Extract the (X, Y) coordinate from the center of the cell holding the provided text.  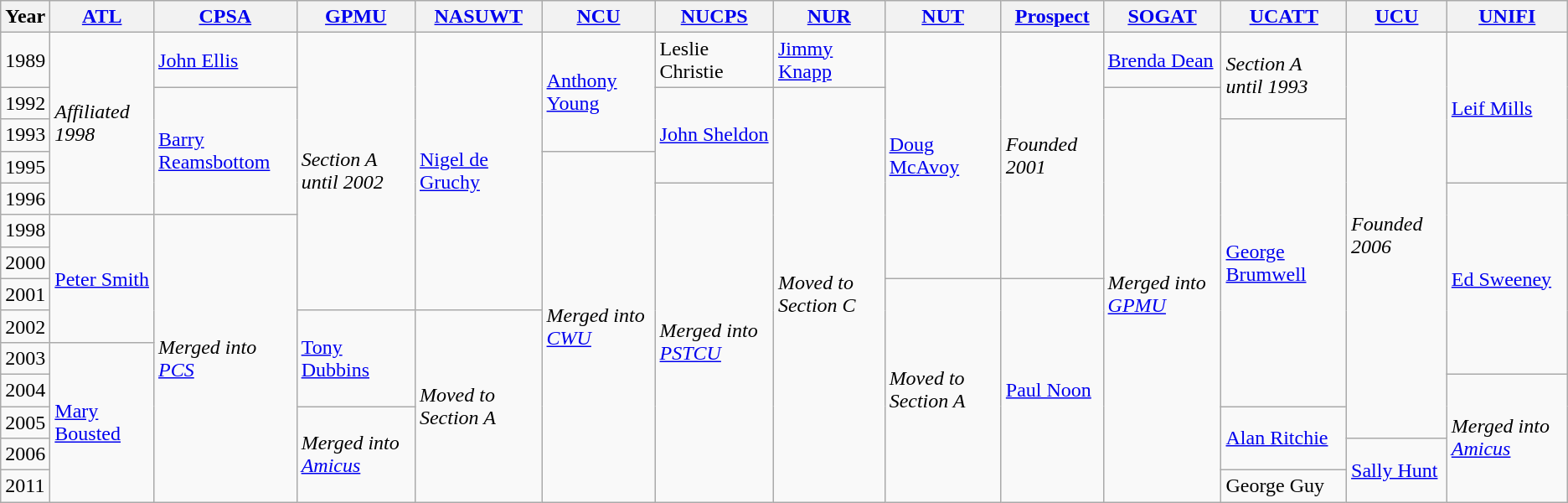
Merged into PCS (226, 359)
GPMU (355, 17)
John Ellis (226, 60)
Sally Hunt (1397, 470)
Section A until 2002 (355, 172)
Alan Ritchie (1284, 438)
George Guy (1284, 486)
Year (25, 17)
Peter Smith (102, 278)
Nigel de Gruchy (478, 172)
Prospect (1052, 17)
NCU (598, 17)
Mary Bousted (102, 422)
Founded 2001 (1052, 156)
NUR (829, 17)
CPSA (226, 17)
Anthony Young (598, 92)
Moved to Section C (829, 295)
Section A until 1993 (1284, 75)
2011 (25, 486)
Ed Sweeney (1507, 278)
UCU (1397, 17)
2004 (25, 390)
2000 (25, 262)
George Brumwell (1284, 263)
Merged into CWU (598, 327)
NUCPS (714, 17)
1995 (25, 167)
2005 (25, 422)
NUT (943, 17)
Paul Noon (1052, 390)
1996 (25, 199)
John Sheldon (714, 135)
UCATT (1284, 17)
SOGAT (1163, 17)
2002 (25, 326)
Leif Mills (1507, 107)
Affiliated 1998 (102, 124)
Doug McAvoy (943, 156)
Founded 2006 (1397, 236)
2001 (25, 294)
ATL (102, 17)
Brenda Dean (1163, 60)
Leslie Christie (714, 60)
Merged into PSTCU (714, 342)
1998 (25, 231)
NASUWT (478, 17)
Merged into GPMU (1163, 295)
UNIFI (1507, 17)
1993 (25, 135)
Barry Reamsbottom (226, 151)
1992 (25, 103)
2006 (25, 454)
Jimmy Knapp (829, 60)
1989 (25, 60)
Tony Dubbins (355, 358)
2003 (25, 358)
